Search for the cell housing the specified text and yield its [X, Y] center coordinate. 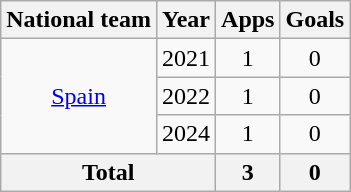
2021 [186, 58]
2024 [186, 134]
Year [186, 20]
3 [248, 172]
Goals [315, 20]
2022 [186, 96]
National team [79, 20]
Spain [79, 96]
Apps [248, 20]
Total [108, 172]
